For the text-containing cell, return its midpoint in (X, Y) coordinate format. 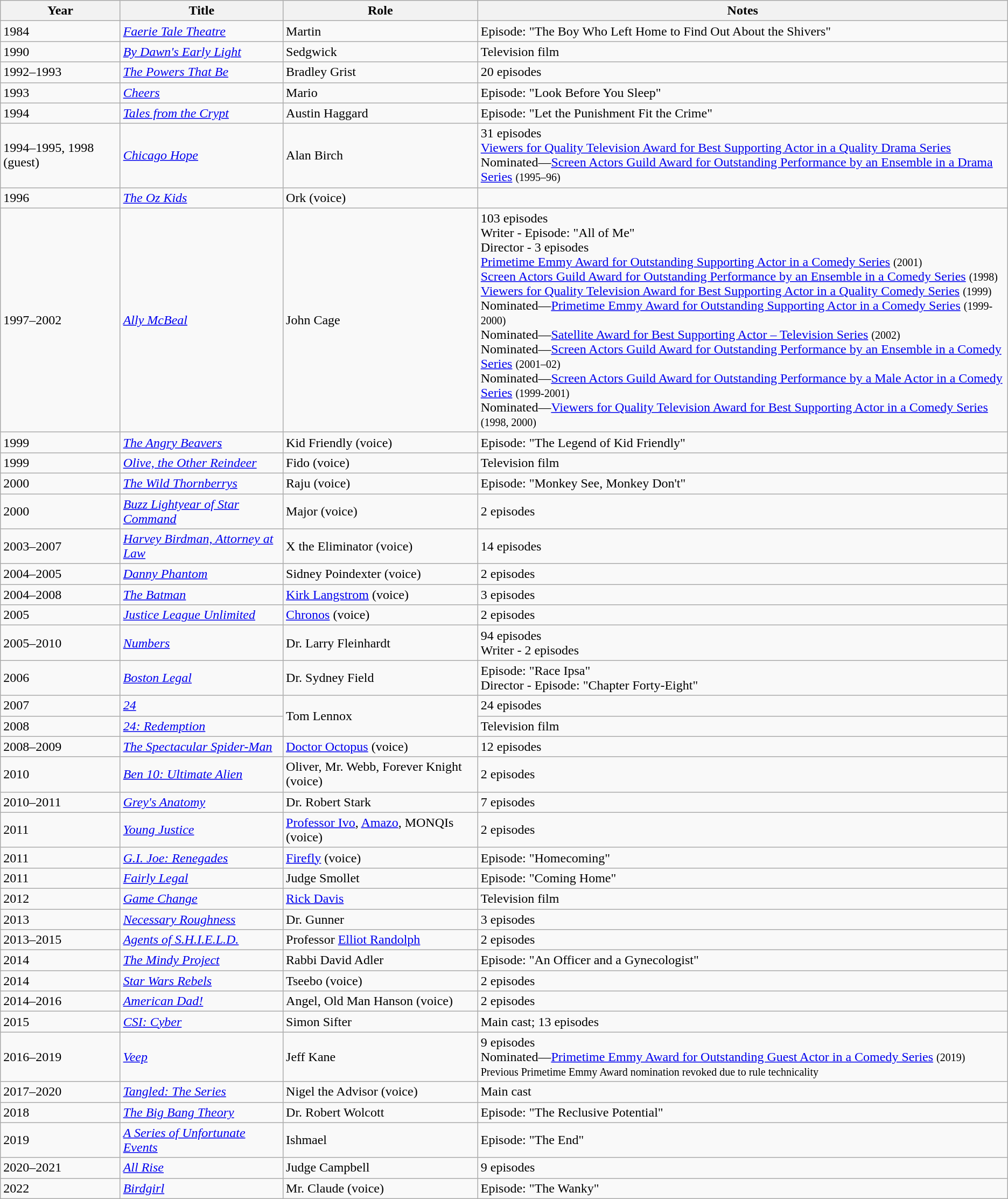
Ben 10: Ultimate Alien (201, 775)
Veep (201, 1057)
20 episodes (743, 72)
2003–2007 (60, 546)
X the Eliminator (voice) (381, 546)
Episode: "The Boy Who Left Home to Find Out About the Shivers" (743, 31)
Justice League Unlimited (201, 615)
2004–2005 (60, 574)
Doctor Octopus (voice) (381, 747)
1997–2002 (60, 320)
24: Redemption (201, 726)
7 episodes (743, 802)
2017–2020 (60, 1092)
Sidney Poindexter (voice) (381, 574)
Dr. Sydney Field (381, 678)
Main cast (743, 1092)
Firefly (voice) (381, 858)
2008 (60, 726)
Austin Haggard (381, 113)
2010–2011 (60, 802)
Year (60, 11)
1994 (60, 113)
A Series of Unfortunate Events (201, 1140)
Episode: "The Reclusive Potential" (743, 1112)
2022 (60, 1188)
Fairly Legal (201, 878)
Oliver, Mr. Webb, Forever Knight (voice) (381, 775)
Sedgwick (381, 52)
Buzz Lightyear of Star Command (201, 511)
Episode: "Monkey See, Monkey Don't" (743, 483)
John Cage (381, 320)
2007 (60, 706)
12 episodes (743, 747)
Episode: "Coming Home" (743, 878)
Kid Friendly (voice) (381, 442)
The Spectacular Spider-Man (201, 747)
Kirk Langstrom (voice) (381, 595)
1996 (60, 198)
2015 (60, 1022)
1993 (60, 93)
Episode: "Let the Punishment Fit the Crime" (743, 113)
14 episodes (743, 546)
Martin (381, 31)
Olive, the Other Reindeer (201, 463)
Main cast; 13 episodes (743, 1022)
Numbers (201, 643)
2008–2009 (60, 747)
Episode: "Look Before You Sleep" (743, 93)
Alan Birch (381, 155)
1992–1993 (60, 72)
Mario (381, 93)
2013–2015 (60, 940)
Necessary Roughness (201, 919)
American Dad! (201, 1001)
Episode: "Race Ipsa" Director - Episode: "Chapter Forty-Eight" (743, 678)
Chronos (voice) (381, 615)
Boston Legal (201, 678)
Tales from the Crypt (201, 113)
2020–2021 (60, 1168)
The Wild Thornberrys (201, 483)
The Big Bang Theory (201, 1112)
2005–2010 (60, 643)
Danny Phantom (201, 574)
Professor Elliot Randolph (381, 940)
2004–2008 (60, 595)
Episode: "The Legend of Kid Friendly" (743, 442)
Faerie Tale Theatre (201, 31)
Tangled: The Series (201, 1092)
Ork (voice) (381, 198)
Raju (voice) (381, 483)
2016–2019 (60, 1057)
All Rise (201, 1168)
Major (voice) (381, 511)
Jeff Kane (381, 1057)
Harvey Birdman, Attorney at Law (201, 546)
The Mindy Project (201, 960)
Cheers (201, 93)
Bradley Grist (381, 72)
Young Justice (201, 829)
Episode: "The End" (743, 1140)
Fido (voice) (381, 463)
Birdgirl (201, 1188)
The Angry Beavers (201, 442)
2010 (60, 775)
24 (201, 706)
Ishmael (381, 1140)
Episode: "Homecoming" (743, 858)
Rabbi David Adler (381, 960)
9 episodes (743, 1168)
The Powers That Be (201, 72)
Star Wars Rebels (201, 981)
24 episodes (743, 706)
Ally McBeal (201, 320)
CSI: Cyber (201, 1022)
Title (201, 11)
Angel, Old Man Hanson (voice) (381, 1001)
1994–1995, 1998 (guest) (60, 155)
Role (381, 11)
Episode: "An Officer and a Gynecologist" (743, 960)
Rick Davis (381, 898)
Tom Lennox (381, 716)
Judge Smollet (381, 878)
The Batman (201, 595)
By Dawn's Early Light (201, 52)
Grey's Anatomy (201, 802)
Notes (743, 11)
Episode: "The Wanky" (743, 1188)
Mr. Claude (voice) (381, 1188)
Dr. Robert Wolcott (381, 1112)
Tseebo (voice) (381, 981)
Dr. Larry Fleinhardt (381, 643)
The Oz Kids (201, 198)
Nigel the Advisor (voice) (381, 1092)
G.I. Joe: Renegades (201, 858)
2005 (60, 615)
2012 (60, 898)
Dr. Robert Stark (381, 802)
1990 (60, 52)
Judge Campbell (381, 1168)
Simon Sifter (381, 1022)
Game Change (201, 898)
2014–2016 (60, 1001)
Dr. Gunner (381, 919)
2018 (60, 1112)
2013 (60, 919)
1984 (60, 31)
94 episodes Writer - 2 episodes (743, 643)
Agents of S.H.I.E.L.D. (201, 940)
2006 (60, 678)
Chicago Hope (201, 155)
2019 (60, 1140)
Professor Ivo, Amazo, MONQIs (voice) (381, 829)
